Return the (X, Y) coordinate for the center point of the cell that contains the specified text.  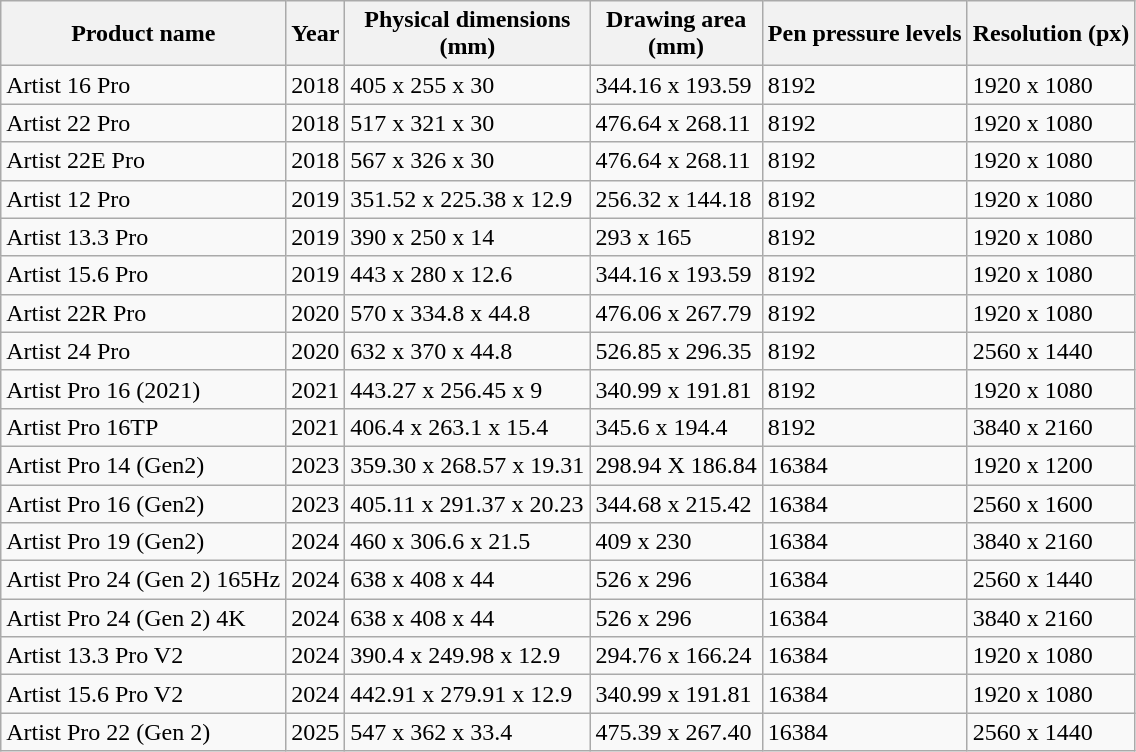
359.30 x 268.57 x 19.31 (468, 465)
405 x 255 x 30 (468, 85)
Product name (144, 34)
293 x 165 (676, 237)
Resolution (px) (1051, 34)
Artist 22R Pro (144, 313)
390.4 x 249.98 x 12.9 (468, 656)
406.4 x 263.1 x 15.4 (468, 427)
570 x 334.8 x 44.8 (468, 313)
294.76 x 166.24 (676, 656)
567 x 326 x 30 (468, 161)
390 x 250 x 14 (468, 237)
Artist 13.3 Pro V2 (144, 656)
Artist Pro 16 (Gen2) (144, 503)
Artist 22 Pro (144, 123)
Artist Pro 22 (Gen 2) (144, 732)
Artist Pro 16TP (144, 427)
526.85 x 296.35 (676, 351)
2560 x 1600 (1051, 503)
Pen pressure levels (864, 34)
632 x 370 x 44.8 (468, 351)
2025 (316, 732)
Artist 15.6 Pro (144, 275)
Artist Pro 24 (Gen 2) 4K (144, 618)
Artist Pro 24 (Gen 2) 165Hz (144, 580)
298.94 X 186.84 (676, 465)
Artist 22E Pro (144, 161)
Artist Pro 19 (Gen2) (144, 542)
345.6 x 194.4 (676, 427)
443 x 280 x 12.6 (468, 275)
Artist 15.6 Pro V2 (144, 694)
443.27 x 256.45 x 9 (468, 389)
Drawing area(mm) (676, 34)
547 x 362 x 33.4 (468, 732)
Artist Pro 14 (Gen2) (144, 465)
442.91 x 279.91 x 12.9 (468, 694)
475.39 x 267.40 (676, 732)
Artist 12 Pro (144, 199)
Artist 16 Pro (144, 85)
405.11 x 291.37 x 20.23 (468, 503)
256.32 x 144.18 (676, 199)
517 x 321 x 30 (468, 123)
Year (316, 34)
344.68 x 215.42 (676, 503)
476.06 x 267.79 (676, 313)
409 x 230 (676, 542)
Artist 13.3 Pro (144, 237)
460 x 306.6 x 21.5 (468, 542)
1920 x 1200 (1051, 465)
351.52 x 225.38 x 12.9 (468, 199)
Artist 24 Pro (144, 351)
Artist Pro 16 (2021) (144, 389)
Physical dimensions(mm) (468, 34)
